For the text-containing cell, return its midpoint in [X, Y] coordinate format. 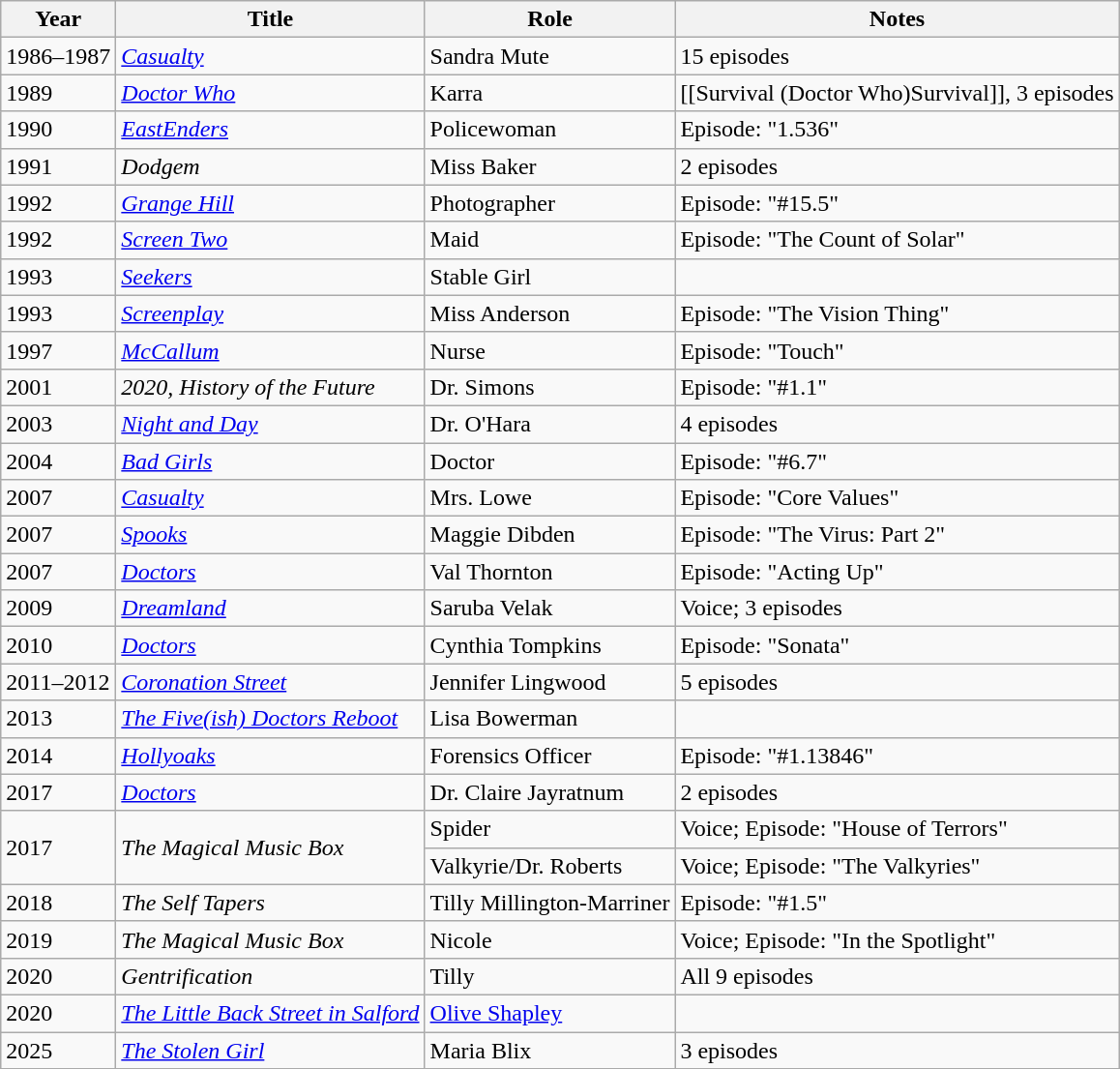
Episode: "The Virus: Part 2" [898, 535]
Val Thornton [549, 572]
Forensics Officer [549, 756]
Night and Day [271, 424]
2003 [58, 424]
2011–2012 [58, 682]
2019 [58, 939]
Sandra Mute [549, 56]
Miss Baker [549, 166]
Episode: "Acting Up" [898, 572]
Role [549, 19]
Year [58, 19]
Doctor [549, 461]
1986–1987 [58, 56]
Tilly [549, 976]
Seekers [271, 277]
Episode: "Touch" [898, 350]
Miss Anderson [549, 313]
1990 [58, 130]
Screen Two [271, 240]
Bad Girls [271, 461]
Mrs. Lowe [549, 498]
Hollyoaks [271, 756]
Grange Hill [271, 203]
Episode: "#1.1" [898, 387]
Maria Blix [549, 1050]
3 episodes [898, 1050]
1991 [58, 166]
The Little Back Street in Salford [271, 1013]
Cynthia Tompkins [549, 645]
Episode: "#6.7" [898, 461]
2010 [58, 645]
The Stolen Girl [271, 1050]
4 episodes [898, 424]
All 9 episodes [898, 976]
Coronation Street [271, 682]
Spooks [271, 535]
15 episodes [898, 56]
Valkyrie/Dr. Roberts [549, 866]
Spider [549, 829]
Olive Shapley [549, 1013]
McCallum [271, 350]
Voice; 3 episodes [898, 609]
Tilly Millington-Marriner [549, 903]
Dodgem [271, 166]
Episode: "#1.5" [898, 903]
Dreamland [271, 609]
Maggie Dibden [549, 535]
Episode: "The Count of Solar" [898, 240]
Episode: "#15.5" [898, 203]
2001 [58, 387]
Episode: "#1.13846" [898, 756]
5 episodes [898, 682]
1989 [58, 93]
Stable Girl [549, 277]
Episode: "Core Values" [898, 498]
2013 [58, 719]
The Self Tapers [271, 903]
Dr. Simons [549, 387]
Maid [549, 240]
Voice; Episode: "In the Spotlight" [898, 939]
Karra [549, 93]
[[Survival (Doctor Who)Survival]], 3 episodes [898, 93]
Jennifer Lingwood [549, 682]
1997 [58, 350]
Screenplay [271, 313]
2018 [58, 903]
Photographer [549, 203]
Nurse [549, 350]
Nicole [549, 939]
EastEnders [271, 130]
Gentrification [271, 976]
Dr. O'Hara [549, 424]
2004 [58, 461]
Saruba Velak [549, 609]
2014 [58, 756]
Episode: "1.536" [898, 130]
Title [271, 19]
Lisa Bowerman [549, 719]
Notes [898, 19]
Policewoman [549, 130]
Voice; Episode: "The Valkyries" [898, 866]
Episode: "The Vision Thing" [898, 313]
Dr. Claire Jayratnum [549, 792]
Doctor Who [271, 93]
Episode: "Sonata" [898, 645]
The Five(ish) Doctors Reboot [271, 719]
2025 [58, 1050]
2009 [58, 609]
2020, History of the Future [271, 387]
Voice; Episode: "House of Terrors" [898, 829]
